Capture the cell that displays the provided text and extract its (x, y) central coordinate. 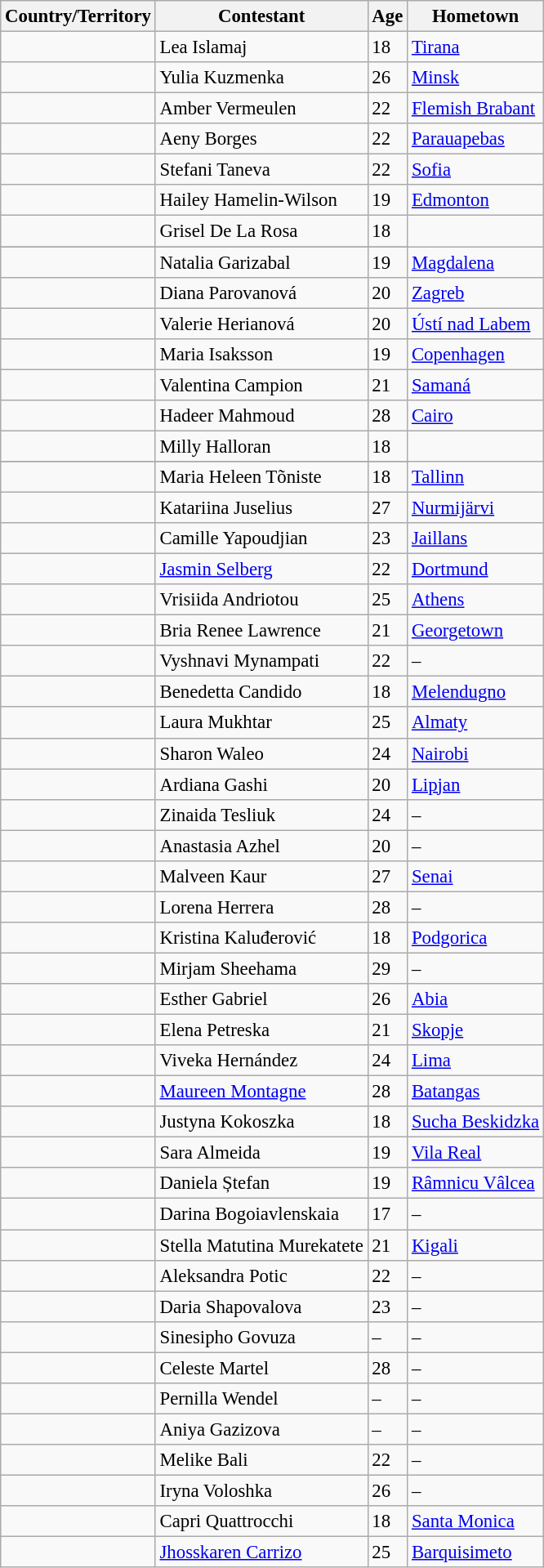
Darina Bogoiavlenskaia (261, 1214)
Sara Almeida (261, 1153)
Barquisimeto (475, 1552)
Stella Matutina Murekatete (261, 1245)
Skopje (475, 1030)
Vrisiida Andriotou (261, 600)
Jasmin Selberg (261, 570)
Edmonton (475, 200)
Georgetown (475, 631)
Diana Parovanová (261, 293)
Capri Quattrocchi (261, 1521)
Malveen Kaur (261, 877)
Nurmijärvi (475, 507)
Lea Islamaj (261, 47)
Nairobi (475, 753)
Celeste Martel (261, 1368)
Lipjan (475, 784)
Melike Bali (261, 1460)
Lima (475, 1061)
Country/Territory (78, 16)
Aniya Gazizova (261, 1429)
Natalia Garizabal (261, 262)
Jaillans (475, 538)
Contestant (261, 16)
Minsk (475, 78)
Aleksandra Potic (261, 1275)
Kristina Kaluđerović (261, 938)
Jhosskaren Carrizo (261, 1552)
Sinesipho Govuza (261, 1337)
Sucha Beskidzka (475, 1122)
Ardiana Gashi (261, 784)
Senai (475, 877)
Aeny Borges (261, 139)
29 (387, 968)
Elena Petreska (261, 1030)
Stefani Taneva (261, 170)
Athens (475, 600)
Zinaida Tesliuk (261, 815)
Melendugno (475, 692)
Vyshnavi Mynampati (261, 661)
Ústí nad Labem (475, 324)
Mirjam Sheehama (261, 968)
Sharon Waleo (261, 753)
Lorena Herrera (261, 907)
Râmnicu Vâlcea (475, 1184)
Katariina Juselius (261, 507)
Iryna Voloshka (261, 1490)
Sofia (475, 170)
Flemish Brabant (475, 109)
Samaná (475, 385)
Parauapebas (475, 139)
Justyna Kokoszka (261, 1122)
17 (387, 1214)
Viveka Hernández (261, 1061)
Daria Shapovalova (261, 1307)
Milly Halloran (261, 446)
Batangas (475, 1092)
Daniela Ștefan (261, 1184)
Hometown (475, 16)
Magdalena (475, 262)
Camille Yapoudjian (261, 538)
Yulia Kuzmenka (261, 78)
Laura Mukhtar (261, 723)
Podgorica (475, 938)
Almaty (475, 723)
Zagreb (475, 293)
Bria Renee Lawrence (261, 631)
Valentina Campion (261, 385)
Valerie Herianová (261, 324)
Maureen Montagne (261, 1092)
Benedetta Candido (261, 692)
Maria Heleen Tõniste (261, 477)
Anastasia Azhel (261, 846)
Grisel De La Rosa (261, 231)
Vila Real (475, 1153)
Tallinn (475, 477)
Kigali (475, 1245)
Maria Isaksson (261, 354)
Santa Monica (475, 1521)
Esther Gabriel (261, 999)
Hailey Hamelin-Wilson (261, 200)
Age (387, 16)
Hadeer Mahmoud (261, 416)
Tirana (475, 47)
Pernilla Wendel (261, 1399)
Cairo (475, 416)
Dortmund (475, 570)
Abia (475, 999)
Amber Vermeulen (261, 109)
Copenhagen (475, 354)
